Scan for the cell matching the given text and deliver its [x, y] coordinate at center. 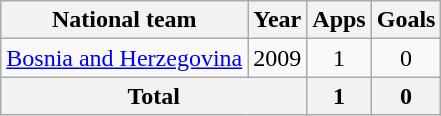
2009 [278, 58]
National team [124, 20]
Bosnia and Herzegovina [124, 58]
Goals [406, 20]
Apps [339, 20]
Year [278, 20]
Total [154, 96]
